Locate the cell with the specified text and output its [X, Y] center coordinate. 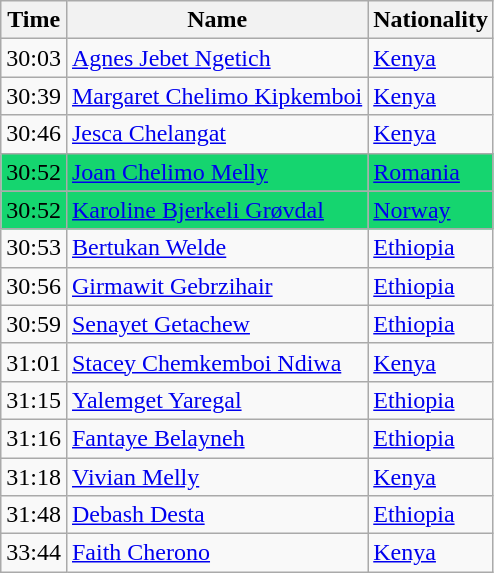
Faith Cherono [216, 553]
Stacey Chemkemboi Ndiwa [216, 362]
31:18 [34, 477]
Bertukan Welde [216, 248]
Girmawit Gebrzihair [216, 286]
30:56 [34, 286]
30:03 [34, 58]
31:16 [34, 438]
Agnes Jebet Ngetich [216, 58]
30:39 [34, 96]
Time [34, 20]
30:59 [34, 324]
Margaret Chelimo Kipkemboi [216, 96]
30:46 [34, 134]
Jesca Chelangat [216, 134]
Romania [431, 172]
Yalemget Yaregal [216, 400]
Name [216, 20]
31:01 [34, 362]
Karoline Bjerkeli Grøvdal [216, 210]
33:44 [34, 553]
Vivian Melly [216, 477]
31:15 [34, 400]
Joan Chelimo Melly [216, 172]
Fantaye Belayneh [216, 438]
31:48 [34, 515]
Debash Desta [216, 515]
Norway [431, 210]
Nationality [431, 20]
30:53 [34, 248]
Senayet Getachew [216, 324]
